Return the (x, y) coordinate for the center point of the cell that contains the specified text.  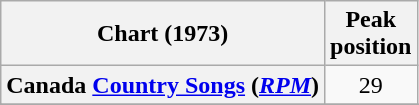
Peakposition (371, 34)
Canada Country Songs (RPM) (163, 85)
Chart (1973) (163, 34)
29 (371, 85)
